Extract the [X, Y] coordinate from the center of the cell holding the provided text.  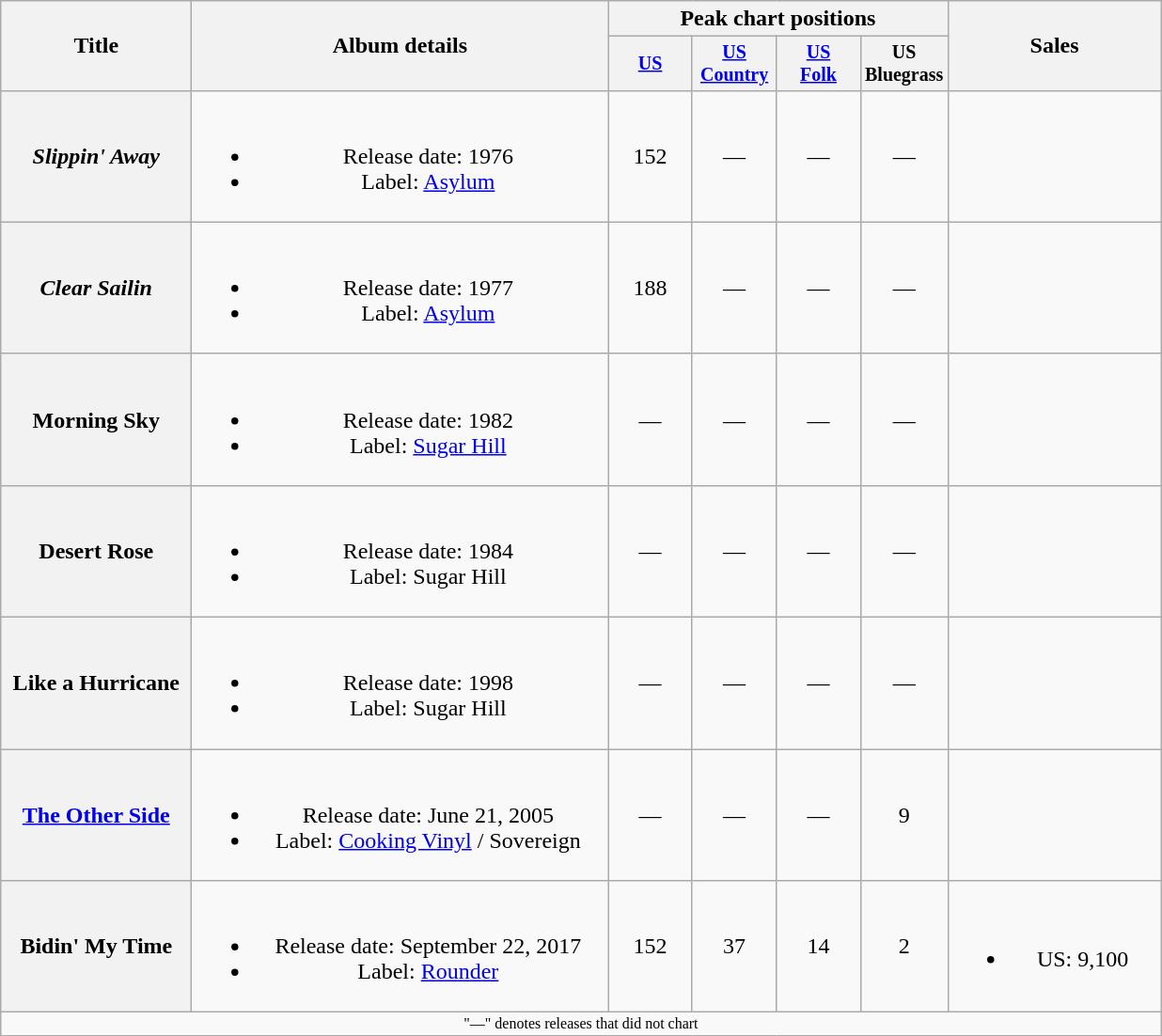
The Other Side [96, 815]
Release date: 1977Label: Asylum [400, 288]
US Country [733, 64]
188 [651, 288]
US Folk [818, 64]
Slippin' Away [96, 156]
Release date: June 21, 2005Label: Cooking Vinyl / Sovereign [400, 815]
Title [96, 46]
Release date: 1982Label: Sugar Hill [400, 419]
Morning Sky [96, 419]
US [651, 64]
Album details [400, 46]
Release date: 1984Label: Sugar Hill [400, 551]
9 [904, 815]
Release date: 1976Label: Asylum [400, 156]
14 [818, 947]
Like a Hurricane [96, 683]
US: 9,100 [1055, 947]
Desert Rose [96, 551]
Peak chart positions [778, 19]
37 [733, 947]
Release date: September 22, 2017Label: Rounder [400, 947]
Sales [1055, 46]
US Bluegrass [904, 64]
"—" denotes releases that did not chart [581, 1024]
Bidin' My Time [96, 947]
2 [904, 947]
Clear Sailin [96, 288]
Release date: 1998Label: Sugar Hill [400, 683]
